Pinpoint the cell where the given text exists, returning its [x, y] midpoint coordinate. 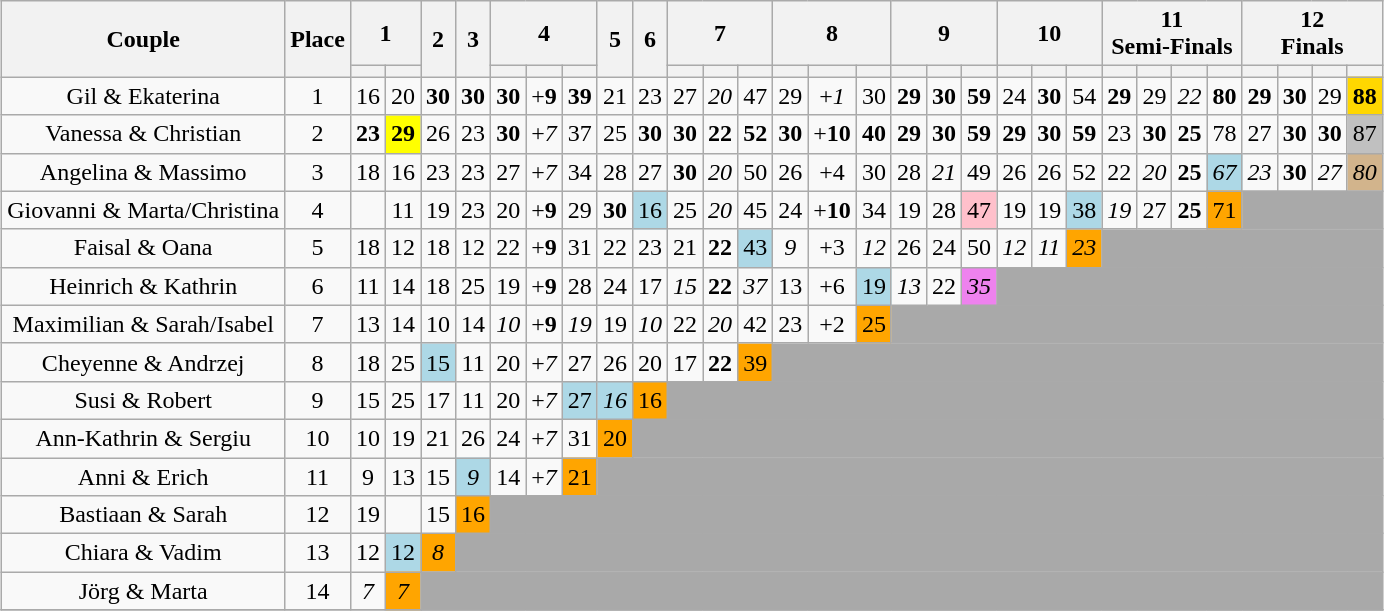
78 [1224, 134]
Place [318, 39]
Ann-Kathrin & Sergiu [144, 438]
Anni & Erich [144, 477]
87 [1364, 134]
54 [1084, 96]
Giovanni & Marta/Christina [144, 210]
43 [756, 248]
Couple [144, 39]
+3 [832, 248]
Susi & Robert [144, 400]
+2 [832, 324]
+6 [832, 286]
35 [980, 286]
Maximilian & Sarah/Isabel [144, 324]
Heinrich & Kathrin [144, 286]
+4 [832, 172]
11Semi-Finals [1172, 34]
Angelina & Massimo [144, 172]
12Finals [1312, 34]
Vanessa & Christian [144, 134]
71 [1224, 210]
Chiara & Vadim [144, 553]
Gil & Ekaterina [144, 96]
67 [1224, 172]
40 [874, 134]
Bastiaan & Sarah [144, 515]
42 [756, 324]
+1 [832, 96]
45 [756, 210]
49 [980, 172]
Cheyenne & Andrzej [144, 362]
88 [1364, 96]
38 [1084, 210]
Jörg & Marta [144, 591]
Faisal & Oana [144, 248]
